Detect which cell encompasses the target text, then output its [x, y] center coordinate. 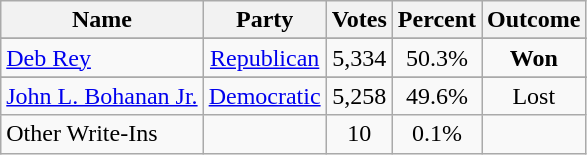
5,258 [359, 96]
Democratic [264, 96]
49.6% [436, 96]
Party [264, 20]
Lost [534, 96]
Other Write-Ins [102, 134]
Percent [436, 20]
John L. Bohanan Jr. [102, 96]
50.3% [436, 58]
Votes [359, 20]
Outcome [534, 20]
10 [359, 134]
Deb Rey [102, 58]
Name [102, 20]
0.1% [436, 134]
Won [534, 58]
Republican [264, 58]
5,334 [359, 58]
